Capture the cell that displays the provided text and extract its (X, Y) central coordinate. 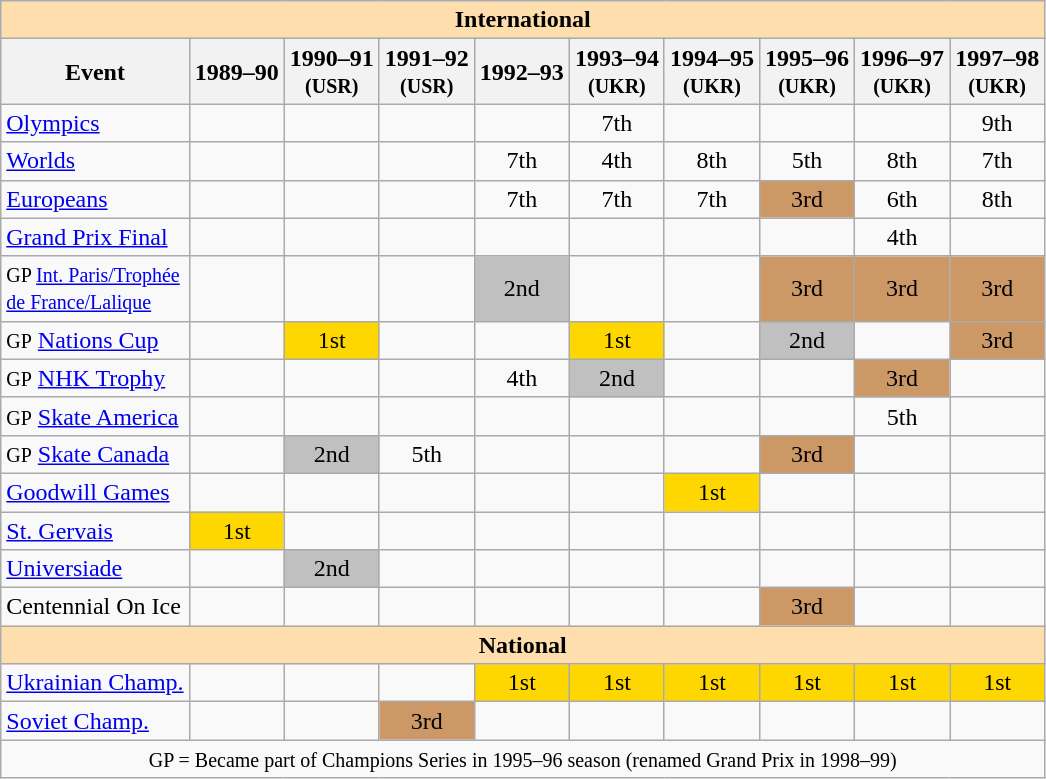
1997–98 (UKR) (998, 72)
National (523, 645)
GP Nations Cup (95, 340)
Worlds (95, 161)
GP = Became part of Champions Series in 1995–96 season (renamed Grand Prix in 1998–99) (523, 759)
1993–94 (UKR) (616, 72)
GP Int. Paris/Trophée de France/Lalique (95, 288)
Event (95, 72)
Universiade (95, 569)
GP Skate America (95, 416)
Grand Prix Final (95, 237)
1995–96 (UKR) (806, 72)
St. Gervais (95, 531)
1996–97 (UKR) (902, 72)
1989–90 (236, 72)
Europeans (95, 199)
1994–95 (UKR) (712, 72)
Olympics (95, 123)
International (523, 20)
1990–91 (USR) (332, 72)
Centennial On Ice (95, 607)
Ukrainian Champ. (95, 683)
1992–93 (522, 72)
Goodwill Games (95, 492)
1991–92 (USR) (426, 72)
GP Skate Canada (95, 454)
9th (998, 123)
Soviet Champ. (95, 721)
GP NHK Trophy (95, 378)
6th (902, 199)
